Identify which cell holds the provided text, then report its [X, Y] central coordinate. 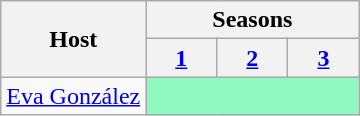
Host [74, 39]
Eva González [74, 96]
2 [252, 58]
1 [182, 58]
3 [324, 58]
Seasons [252, 20]
